Identify which cell holds the provided text, then report its (X, Y) central coordinate. 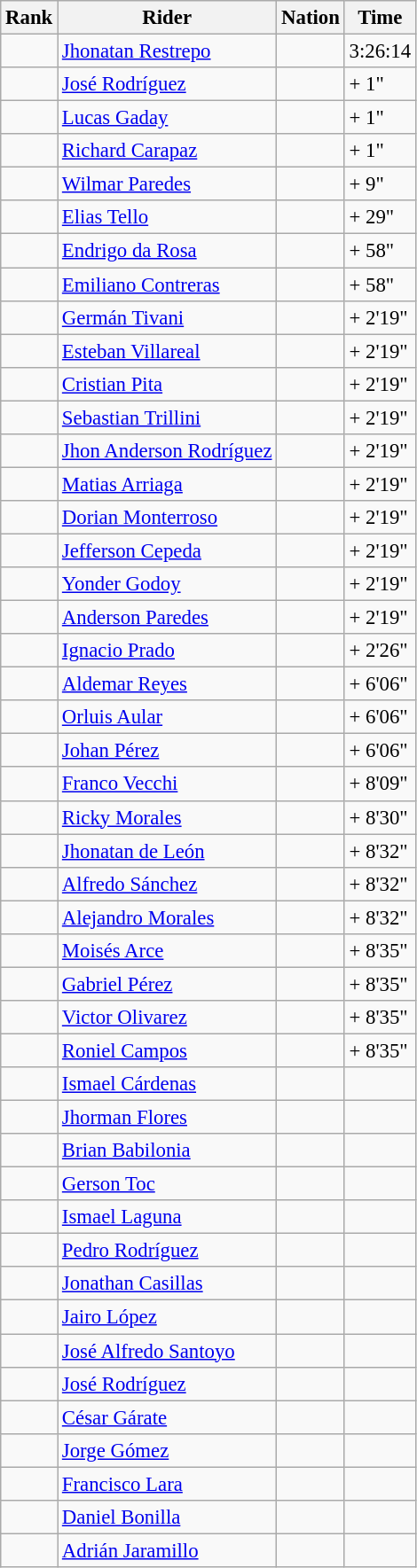
Aldemar Reyes (167, 684)
Daniel Bonilla (167, 1517)
Germán Tivani (167, 317)
Dorian Monterroso (167, 518)
Nation (311, 18)
Alejandro Morales (167, 917)
Johan Pérez (167, 751)
Wilmar Paredes (167, 184)
Jairo López (167, 1317)
+ 2'26" (380, 651)
+ 29" (380, 217)
Matias Arriaga (167, 484)
Lucas Gaday (167, 118)
Jhonatan Restrepo (167, 51)
Adrián Jaramillo (167, 1550)
Ricky Morales (167, 817)
Victor Olivarez (167, 1018)
Ismael Cárdenas (167, 1084)
+ 8'09" (380, 784)
Sebastian Trillini (167, 417)
Richard Carapaz (167, 151)
Gerson Toc (167, 1184)
Jhon Anderson Rodríguez (167, 451)
Endrigo da Rosa (167, 251)
Anderson Paredes (167, 618)
Jhonatan de León (167, 851)
Franco Vecchi (167, 784)
Jhorman Flores (167, 1118)
José Alfredo Santoyo (167, 1351)
Ismael Laguna (167, 1217)
Time (380, 18)
3:26:14 (380, 51)
Jefferson Cepeda (167, 550)
Gabriel Pérez (167, 984)
Moisés Arce (167, 951)
Rider (167, 18)
Yonder Godoy (167, 584)
Pedro Rodríguez (167, 1251)
Jorge Gómez (167, 1450)
+ 8'30" (380, 817)
+ 9" (380, 184)
César Gárate (167, 1417)
Emiliano Contreras (167, 285)
Esteban Villareal (167, 351)
Cristian Pita (167, 384)
Rank (29, 18)
Francisco Lara (167, 1484)
Jonathan Casillas (167, 1284)
Elias Tello (167, 217)
Ignacio Prado (167, 651)
Brian Babilonia (167, 1151)
Orluis Aular (167, 717)
Alfredo Sánchez (167, 884)
Roniel Campos (167, 1050)
